Return the (x, y) coordinate for the center point of the cell that contains the specified text.  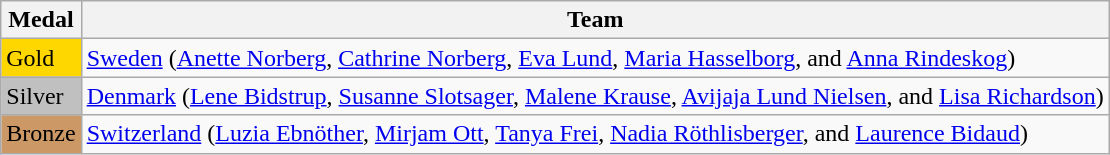
Denmark (Lene Bidstrup, Susanne Slotsager, Malene Krause, Avijaja Lund Nielsen, and Lisa Richardson) (595, 96)
Medal (41, 20)
Gold (41, 58)
Silver (41, 96)
Sweden (Anette Norberg, Cathrine Norberg, Eva Lund, Maria Hasselborg, and Anna Rindeskog) (595, 58)
Team (595, 20)
Bronze (41, 134)
Switzerland (Luzia Ebnöther, Mirjam Ott, Tanya Frei, Nadia Röthlisberger, and Laurence Bidaud) (595, 134)
